Locate the cell with the specified text and output its (X, Y) center coordinate. 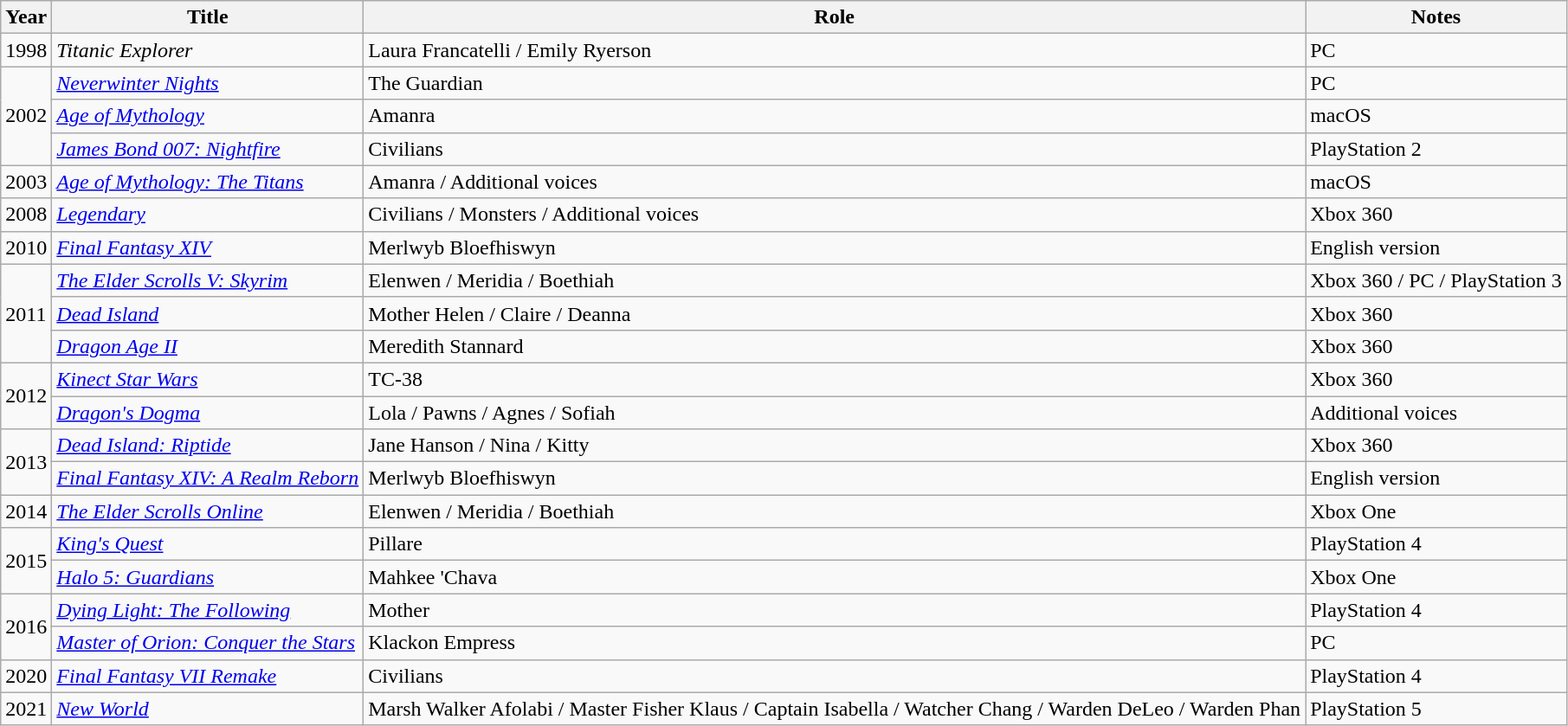
PlayStation 2 (1436, 149)
Mahkee 'Chava (835, 577)
2003 (26, 182)
2021 (26, 709)
Dead Island (208, 313)
Final Fantasy VII Remake (208, 676)
Final Fantasy XIV (208, 247)
Dragon Age II (208, 346)
2015 (26, 561)
2011 (26, 313)
Additional voices (1436, 413)
2014 (26, 511)
Jane Hanson / Nina / Kitty (835, 446)
2002 (26, 116)
Dead Island: Riptide (208, 446)
King's Quest (208, 544)
The Elder Scrolls Online (208, 511)
2008 (26, 215)
Age of Mythology: The Titans (208, 182)
Kinect Star Wars (208, 379)
Legendary (208, 215)
New World (208, 709)
Role (835, 17)
2020 (26, 676)
James Bond 007: Nightfire (208, 149)
2010 (26, 247)
Dragon's Dogma (208, 413)
Halo 5: Guardians (208, 577)
Final Fantasy XIV: A Realm Reborn (208, 479)
2012 (26, 395)
Civilians / Monsters / Additional voices (835, 215)
Neverwinter Nights (208, 83)
Notes (1436, 17)
Lola / Pawns / Agnes / Sofiah (835, 413)
Master of Orion: Conquer the Stars (208, 643)
Titanic Explorer (208, 50)
The Elder Scrolls V: Skyrim (208, 280)
The Guardian (835, 83)
Meredith Stannard (835, 346)
Title (208, 17)
Xbox 360 / PC / PlayStation 3 (1436, 280)
Mother Helen / Claire / Deanna (835, 313)
2016 (26, 626)
Pillare (835, 544)
Dying Light: The Following (208, 610)
Age of Mythology (208, 116)
2013 (26, 462)
Amanra / Additional voices (835, 182)
Marsh Walker Afolabi / Master Fisher Klaus / Captain Isabella / Watcher Chang / Warden DeLeo / Warden Phan (835, 709)
Mother (835, 610)
PlayStation 5 (1436, 709)
1998 (26, 50)
Klackon Empress (835, 643)
Year (26, 17)
Amanra (835, 116)
Laura Francatelli / Emily Ryerson (835, 50)
TC-38 (835, 379)
